Pinpoint the cell where the given text exists, returning its (x, y) midpoint coordinate. 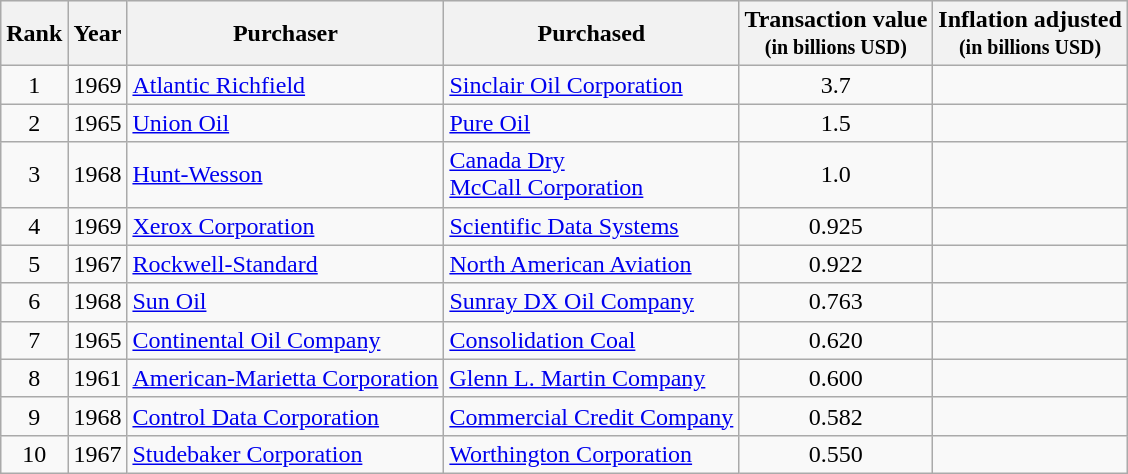
Union Oil (286, 123)
Sunray DX Oil Company (592, 302)
0.600 (836, 378)
Scientific Data Systems (592, 226)
0.550 (836, 454)
7 (34, 340)
Xerox Corporation (286, 226)
Sinclair Oil Corporation (592, 85)
6 (34, 302)
0.763 (836, 302)
Year (98, 34)
Continental Oil Company (286, 340)
Commercial Credit Company (592, 416)
2 (34, 123)
3 (34, 174)
Consolidation Coal (592, 340)
Rockwell-Standard (286, 264)
Control Data Corporation (286, 416)
Glenn L. Martin Company (592, 378)
Purchased (592, 34)
1.5 (836, 123)
0.620 (836, 340)
1 (34, 85)
1.0 (836, 174)
1961 (98, 378)
3.7 (836, 85)
Worthington Corporation (592, 454)
Sun Oil (286, 302)
Inflation adjusted(in billions USD) (1030, 34)
Hunt-Wesson (286, 174)
0.925 (836, 226)
0.582 (836, 416)
Canada Dry McCall Corporation (592, 174)
North American Aviation (592, 264)
9 (34, 416)
Purchaser (286, 34)
Transaction value(in billions USD) (836, 34)
10 (34, 454)
Rank (34, 34)
0.922 (836, 264)
8 (34, 378)
Atlantic Richfield (286, 85)
5 (34, 264)
Studebaker Corporation (286, 454)
4 (34, 226)
Pure Oil (592, 123)
American-Marietta Corporation (286, 378)
